Scan for the cell matching the given text and deliver its (X, Y) coordinate at center. 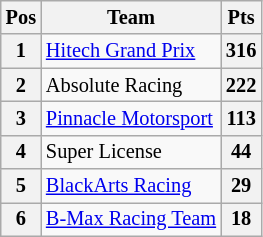
222 (241, 85)
44 (241, 152)
B-Max Racing Team (131, 219)
Absolute Racing (131, 85)
Team (131, 17)
5 (21, 186)
29 (241, 186)
BlackArts Racing (131, 186)
2 (21, 85)
316 (241, 51)
6 (21, 219)
Pinnacle Motorsport (131, 118)
113 (241, 118)
Pos (21, 17)
4 (21, 152)
Super License (131, 152)
Pts (241, 17)
Hitech Grand Prix (131, 51)
18 (241, 219)
3 (21, 118)
1 (21, 51)
